For the text-containing cell, return its midpoint in [x, y] coordinate format. 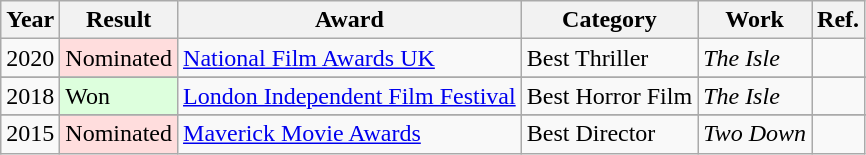
Ref. [838, 20]
National Film Awards UK [350, 58]
Best Thriller [609, 58]
2020 [30, 58]
Best Director [609, 134]
Won [119, 96]
Best Horror Film [609, 96]
Year [30, 20]
Award [350, 20]
2018 [30, 96]
London Independent Film Festival [350, 96]
Category [609, 20]
2015 [30, 134]
Maverick Movie Awards [350, 134]
Result [119, 20]
Work [755, 20]
Two Down [755, 134]
